Find where the given text appears and provide that cell's center as (x, y) coordinate. 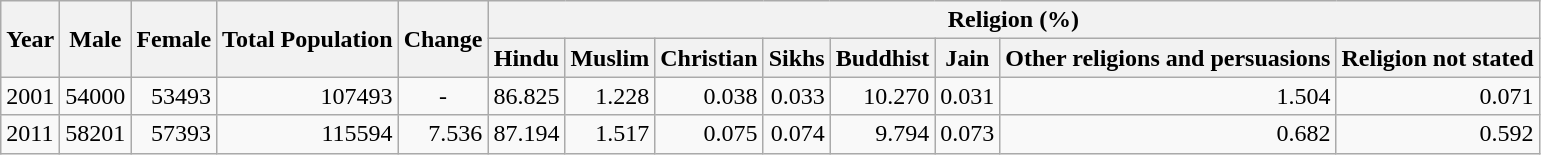
Hindu (526, 58)
115594 (308, 134)
0.071 (1438, 96)
Sikhs (796, 58)
9.794 (882, 134)
0.031 (968, 96)
57393 (174, 134)
0.592 (1438, 134)
7.536 (443, 134)
Religion (%) (1014, 20)
Religion not stated (1438, 58)
1.228 (610, 96)
0.074 (796, 134)
0.033 (796, 96)
Change (443, 39)
53493 (174, 96)
Jain (968, 58)
0.038 (709, 96)
0.682 (1168, 134)
0.075 (709, 134)
Male (96, 39)
1.517 (610, 134)
87.194 (526, 134)
0.073 (968, 134)
86.825 (526, 96)
- (443, 96)
1.504 (1168, 96)
Muslim (610, 58)
Buddhist (882, 58)
107493 (308, 96)
Other religions and persuasions (1168, 58)
2001 (30, 96)
Female (174, 39)
10.270 (882, 96)
2011 (30, 134)
58201 (96, 134)
54000 (96, 96)
Year (30, 39)
Christian (709, 58)
Total Population (308, 39)
